Determine the [X, Y] coordinate at the center of the cell enclosing the given text.  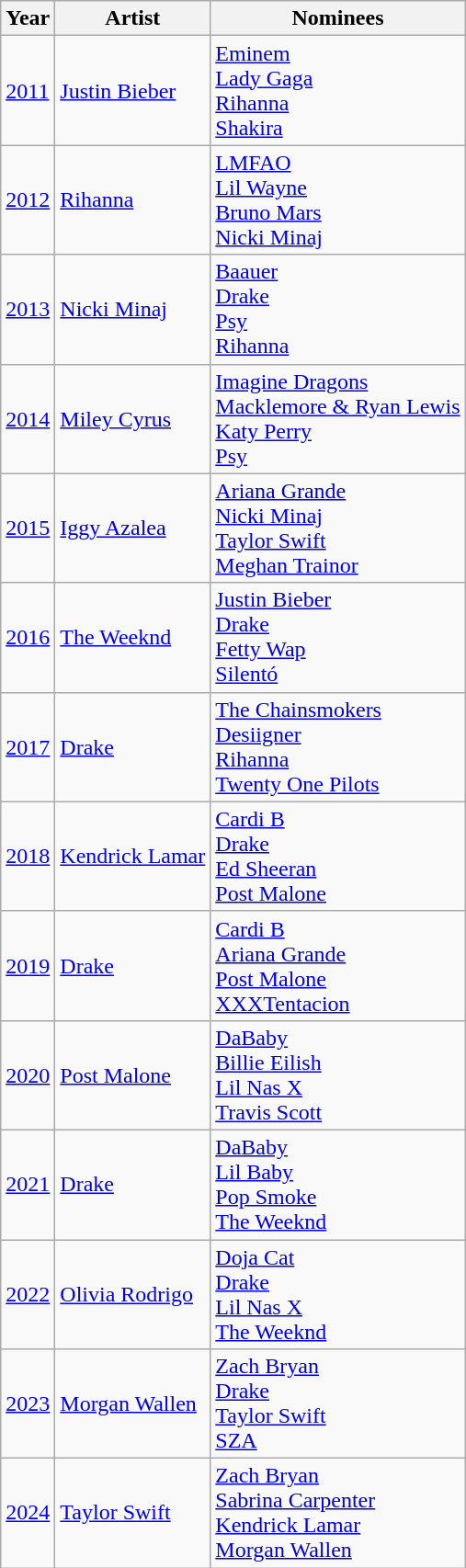
2014 [28, 419]
Year [28, 18]
Olivia Rodrigo [132, 1294]
2023 [28, 1404]
2020 [28, 1075]
Post Malone [132, 1075]
Taylor Swift [132, 1513]
2019 [28, 965]
Artist [132, 18]
2015 [28, 528]
LMFAOLil WayneBruno MarsNicki Minaj [338, 200]
Miley Cyrus [132, 419]
2021 [28, 1184]
Nominees [338, 18]
Morgan Wallen [132, 1404]
Cardi BDrakeEd SheeranPost Malone [338, 857]
BaauerDrakePsyRihanna [338, 309]
The Weeknd [132, 638]
Justin Bieber [132, 90]
Rihanna [132, 200]
Kendrick Lamar [132, 857]
Zach BryanDrakeTaylor SwiftSZA [338, 1404]
Justin BieberDrakeFetty WapSilentó [338, 638]
2013 [28, 309]
Imagine DragonsMacklemore & Ryan LewisKaty PerryPsy [338, 419]
The ChainsmokersDesiignerRihannaTwenty One Pilots [338, 746]
2011 [28, 90]
EminemLady GagaRihannaShakira [338, 90]
Ariana GrandeNicki MinajTaylor SwiftMeghan Trainor [338, 528]
Iggy Azalea [132, 528]
Doja CatDrakeLil Nas XThe Weeknd [338, 1294]
DaBabyLil BabyPop SmokeThe Weeknd [338, 1184]
2012 [28, 200]
Nicki Minaj [132, 309]
DaBabyBillie EilishLil Nas XTravis Scott [338, 1075]
2022 [28, 1294]
Zach BryanSabrina CarpenterKendrick LamarMorgan Wallen [338, 1513]
2017 [28, 746]
2018 [28, 857]
2024 [28, 1513]
Cardi BAriana GrandePost MaloneXXXTentacion [338, 965]
2016 [28, 638]
